Capture the cell that displays the provided text and extract its (x, y) central coordinate. 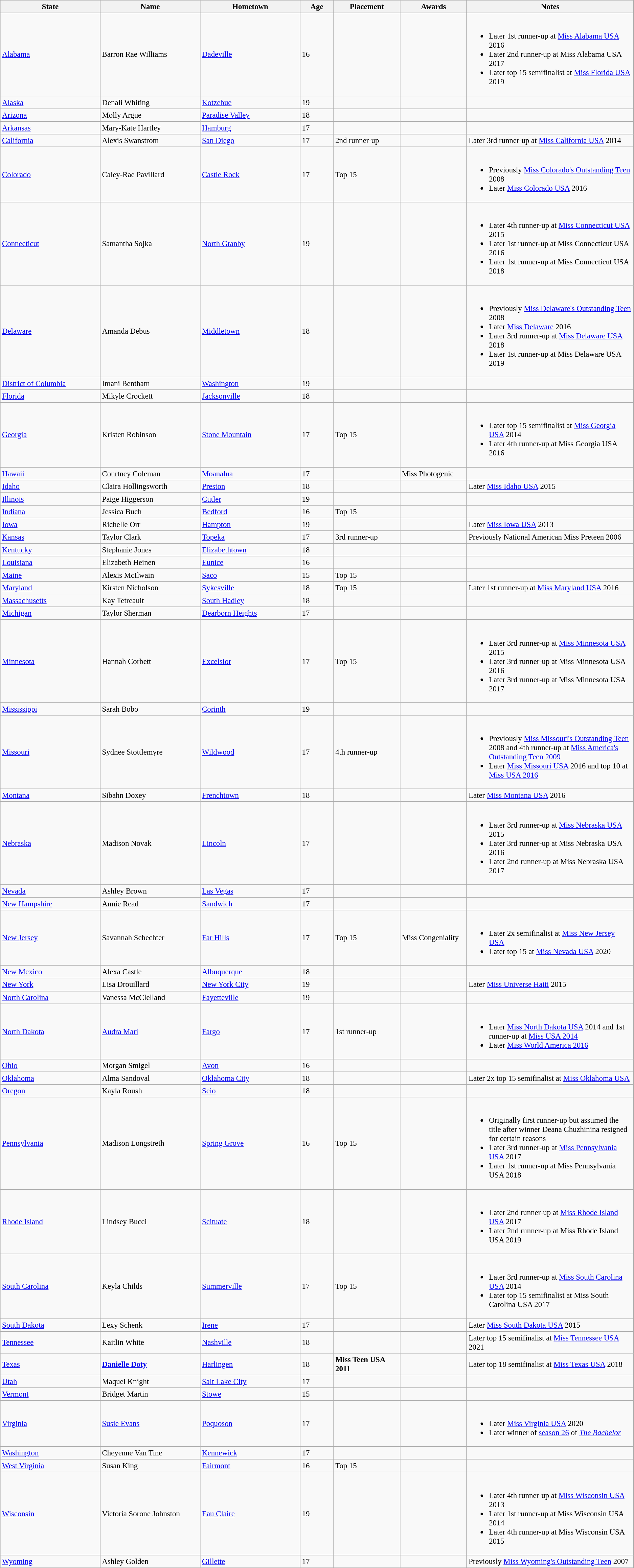
Missouri (50, 752)
Florida (50, 396)
Lexy Schenk (150, 1325)
Taylor Clark (150, 537)
Samantha Sojka (150, 243)
Spring Grove (250, 1143)
Miss Photogenic (434, 474)
Hampton (250, 524)
Avon (250, 1066)
Later top 15 semifinalist at Miss Tennessee USA 2021 (550, 1342)
Frenchtown (250, 795)
Later Miss Iowa USA 2013 (550, 524)
Delaware (50, 331)
Wildwood (250, 752)
Louisiana (50, 563)
Taylor Sherman (150, 613)
Madison Longstreth (150, 1143)
Later 1st runner-up at Miss Alabama USA 2016Later 2nd runner-up at Miss Alabama USA 2017Later top 15 semifinalist at Miss Florida USA 2019 (550, 55)
Later Miss Idaho USA 2015 (550, 486)
South Hadley (250, 601)
New York (50, 985)
Nashville (250, 1342)
Keyla Childs (150, 1286)
Castle Rock (250, 174)
Hannah Corbett (150, 661)
Salt Lake City (250, 1381)
Sarah Bobo (150, 709)
Harlingen (250, 1364)
Sibahn Doxey (150, 795)
Madison Novak (150, 843)
Placement (367, 7)
Denali Whiting (150, 102)
Hawaii (50, 474)
Sykesville (250, 588)
Molly Argue (150, 115)
Miss Teen USA 2011 (367, 1364)
Middletown (250, 331)
Victoria Sorone Johnston (150, 1513)
Ashley Golden (150, 1562)
Eau Claire (250, 1513)
Later 1st runner-up at Miss Maryland USA 2016 (550, 588)
Elizabeth Heinen (150, 563)
Maine (50, 575)
Minnesota (50, 661)
Arizona (50, 115)
State (50, 7)
Iowa (50, 524)
Age (317, 7)
Kentucky (50, 550)
District of Columbia (50, 384)
Danielle Doty (150, 1364)
Susan King (150, 1466)
Later top 15 semifinalist at Miss Georgia USA 2014Later 4th runner-up at Miss Georgia USA 2016 (550, 435)
Later 2x semifinalist at Miss New Jersey USALater top 15 at Miss Nevada USA 2020 (550, 938)
Albuquerque (250, 972)
Savannah Schechter (150, 938)
Hamburg (250, 128)
Previously Miss Colorado's Outstanding Teen 2008Later Miss Colorado USA 2016 (550, 174)
Idaho (50, 486)
4th runner-up (367, 752)
Later 3rd runner-up at Miss Minnesota USA 2015Later 3rd runner-up at Miss Minnesota USA 2016Later 3rd runner-up at Miss Minnesota USA 2017 (550, 661)
3rd runner-up (367, 537)
Later 2nd runner-up at Miss Rhode Island USA 2017Later 2nd runner-up at Miss Rhode Island USA 2019 (550, 1222)
Dadeville (250, 55)
Connecticut (50, 243)
Saco (250, 575)
Irene (250, 1325)
Indiana (50, 512)
Vanessa McClelland (150, 997)
Lisa Drouillard (150, 985)
Mikyle Crockett (150, 396)
New York City (250, 985)
Texas (50, 1364)
Later Miss Montana USA 2016 (550, 795)
Utah (50, 1381)
Annie Read (150, 904)
Paradise Valley (250, 115)
Miss Congeniality (434, 938)
Mary-Kate Hartley (150, 128)
Barron Rae Williams (150, 55)
Bedford (250, 512)
Alma Sandoval (150, 1078)
Las Vegas (250, 891)
Later Miss South Dakota USA 2015 (550, 1325)
Arkansas (50, 128)
Poquoson (250, 1423)
Nebraska (50, 843)
Later 4th runner-up at Miss Connecticut USA 2015Later 1st runner-up at Miss Connecticut USA 2016Later 1st runner-up at Miss Connecticut USA 2018 (550, 243)
Kennewick (250, 1453)
Moanalua (250, 474)
Lindsey Bucci (150, 1222)
Oklahoma City (250, 1078)
Alaska (50, 102)
1st runner-up (367, 1031)
Mississippi (50, 709)
Jacksonville (250, 396)
North Granby (250, 243)
New Jersey (50, 938)
Wisconsin (50, 1513)
Later Miss North Dakota USA 2014 and 1st runner-up at Miss USA 2014Later Miss World America 2016 (550, 1031)
Tennessee (50, 1342)
Later 3rd runner-up at Miss South Carolina USA 2014Later top 15 semifinalist at Miss South Carolina USA 2017 (550, 1286)
Later 3rd runner-up at Miss Nebraska USA 2015Later 3rd runner-up at Miss Nebraska USA 2016Later 2nd runner-up at Miss Nebraska USA 2017 (550, 843)
Jessica Buch (150, 512)
Dearborn Heights (250, 613)
South Dakota (50, 1325)
Imani Bentham (150, 384)
2nd runner-up (367, 140)
Later Miss Universe Haiti 2015 (550, 985)
Previously Miss Wyoming's Outstanding Teen 2007 (550, 1562)
Massachusetts (50, 601)
Lincoln (250, 843)
Later top 18 semifinalist at Miss Texas USA 2018 (550, 1364)
New Mexico (50, 972)
North Dakota (50, 1031)
Elizabethtown (250, 550)
Corinth (250, 709)
Alabama (50, 55)
Later 2x top 15 semifinalist at Miss Oklahoma USA (550, 1078)
Paige Higgerson (150, 499)
North Carolina (50, 997)
Illinois (50, 499)
Maquel Knight (150, 1381)
Richelle Orr (150, 524)
Courtney Coleman (150, 474)
Name (150, 7)
Georgia (50, 435)
San Diego (250, 140)
Later Miss Virginia USA 2020Later winner of season 26 of The Bachelor (550, 1423)
Preston (250, 486)
Stephanie Jones (150, 550)
Bridget Martin (150, 1394)
Gillette (250, 1562)
Cutler (250, 499)
Rhode Island (50, 1222)
Topeka (250, 537)
Ohio (50, 1066)
Montana (50, 795)
South Carolina (50, 1286)
Notes (550, 7)
Stowe (250, 1394)
Alexa Castle (150, 972)
Later 4th runner-up at Miss Wisconsin USA 2013Later 1st runner-up at Miss Wisconsin USA 2014Later 4th runner-up at Miss Wisconsin USA 2015 (550, 1513)
Summerville (250, 1286)
Vermont (50, 1394)
Virginia (50, 1423)
Previously National American Miss Preteen 2006 (550, 537)
Scio (250, 1091)
Morgan Smigel (150, 1066)
Nevada (50, 891)
Maryland (50, 588)
Kotzebue (250, 102)
New Hampshire (50, 904)
Audra Mari (150, 1031)
Sydnee Stottlemyre (150, 752)
Oklahoma (50, 1078)
Michigan (50, 613)
Kaitlin White (150, 1342)
Kay Tetreault (150, 601)
Alexis Swanstrom (150, 140)
California (50, 140)
Claira Hollingsworth (150, 486)
Sandwich (250, 904)
Scituate (250, 1222)
Later 3rd runner-up at Miss California USA 2014 (550, 140)
Kirsten Nicholson (150, 588)
Stone Mountain (250, 435)
West Virginia (50, 1466)
Wyoming (50, 1562)
Excelsior (250, 661)
Fairmont (250, 1466)
Susie Evans (150, 1423)
Cheyenne Van Tine (150, 1453)
Hometown (250, 7)
Far Hills (250, 938)
Eunice (250, 563)
Awards (434, 7)
Ashley Brown (150, 891)
Fargo (250, 1031)
Kayla Roush (150, 1091)
Colorado (50, 174)
Kristen Robinson (150, 435)
Pennsylvania (50, 1143)
Kansas (50, 537)
Amanda Debus (150, 331)
Oregon (50, 1091)
Alexis McIlwain (150, 575)
Fayetteville (250, 997)
Caley-Rae Pavillard (150, 174)
